Return (x, y) of the center of cell containing provided text 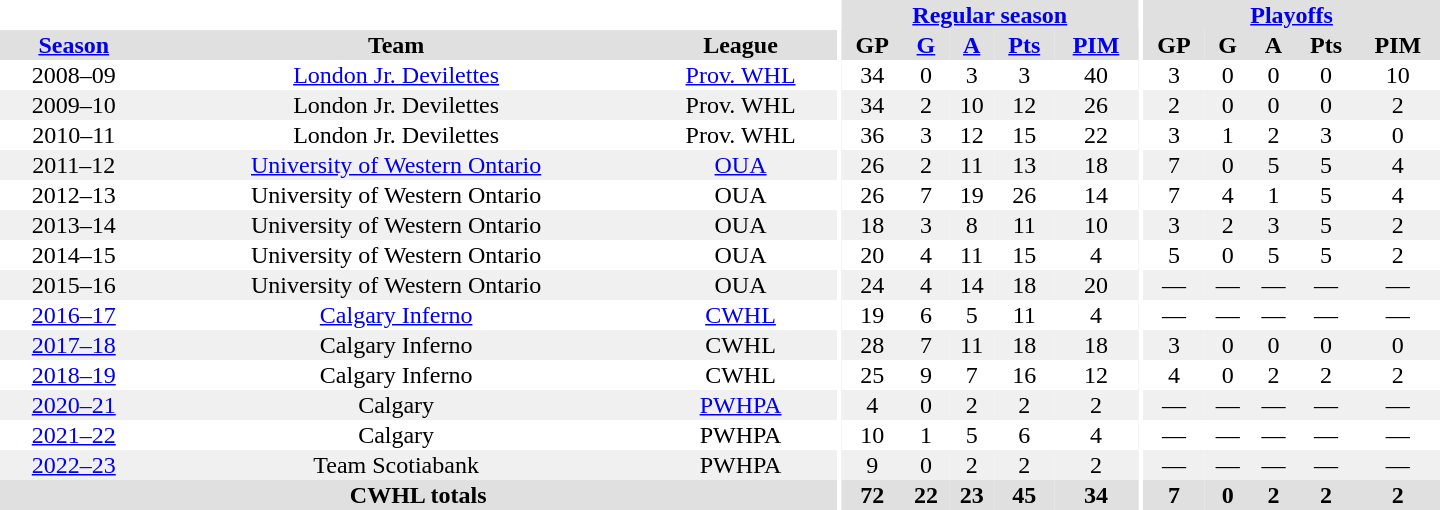
23 (972, 495)
2014–15 (74, 255)
2018–19 (74, 375)
36 (872, 135)
CWHL totals (418, 495)
2012–13 (74, 195)
Team Scotiabank (396, 465)
Playoffs (1292, 15)
2011–12 (74, 165)
25 (872, 375)
2015–16 (74, 285)
2008–09 (74, 75)
Regular season (990, 15)
2022–23 (74, 465)
2020–21 (74, 405)
2009–10 (74, 105)
Season (74, 45)
Team (396, 45)
24 (872, 285)
League (741, 45)
72 (872, 495)
2017–18 (74, 345)
2016–17 (74, 315)
2013–14 (74, 225)
8 (972, 225)
40 (1096, 75)
2021–22 (74, 435)
45 (1024, 495)
13 (1024, 165)
16 (1024, 375)
2010–11 (74, 135)
28 (872, 345)
